Find where the given text appears and provide that cell's center as [X, Y] coordinate. 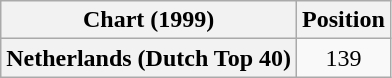
139 [344, 58]
Chart (1999) [149, 20]
Netherlands (Dutch Top 40) [149, 58]
Position [344, 20]
